Extract the [x, y] coordinate from the center of the cell holding the provided text.  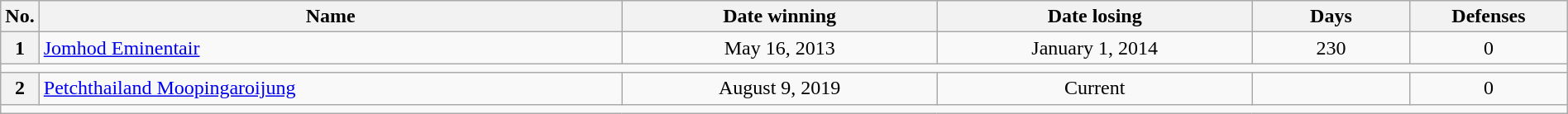
Date losing [1095, 17]
Date winning [779, 17]
230 [1331, 48]
Current [1095, 88]
1 [20, 48]
2 [20, 88]
August 9, 2019 [779, 88]
May 16, 2013 [779, 48]
Name [331, 17]
Days [1331, 17]
January 1, 2014 [1095, 48]
No. [20, 17]
Defenses [1489, 17]
Jomhod Eminentair [331, 48]
Petchthailand Moopingaroijung [331, 88]
